Determine the (x, y) coordinate at the center of the cell enclosing the given text.  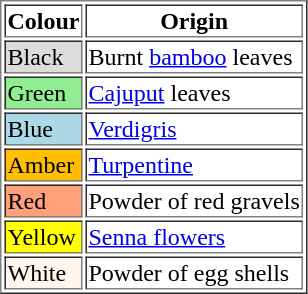
Origin (194, 20)
Cajuput leaves (194, 92)
Green (43, 92)
Burnt bamboo leaves (194, 56)
Powder of egg shells (194, 272)
Colour (43, 20)
Black (43, 56)
Senna flowers (194, 236)
Red (43, 200)
Amber (43, 164)
Blue (43, 128)
White (43, 272)
Turpentine (194, 164)
Yellow (43, 236)
Verdigris (194, 128)
Powder of red gravels (194, 200)
